Return [x, y] of the center of cell containing provided text 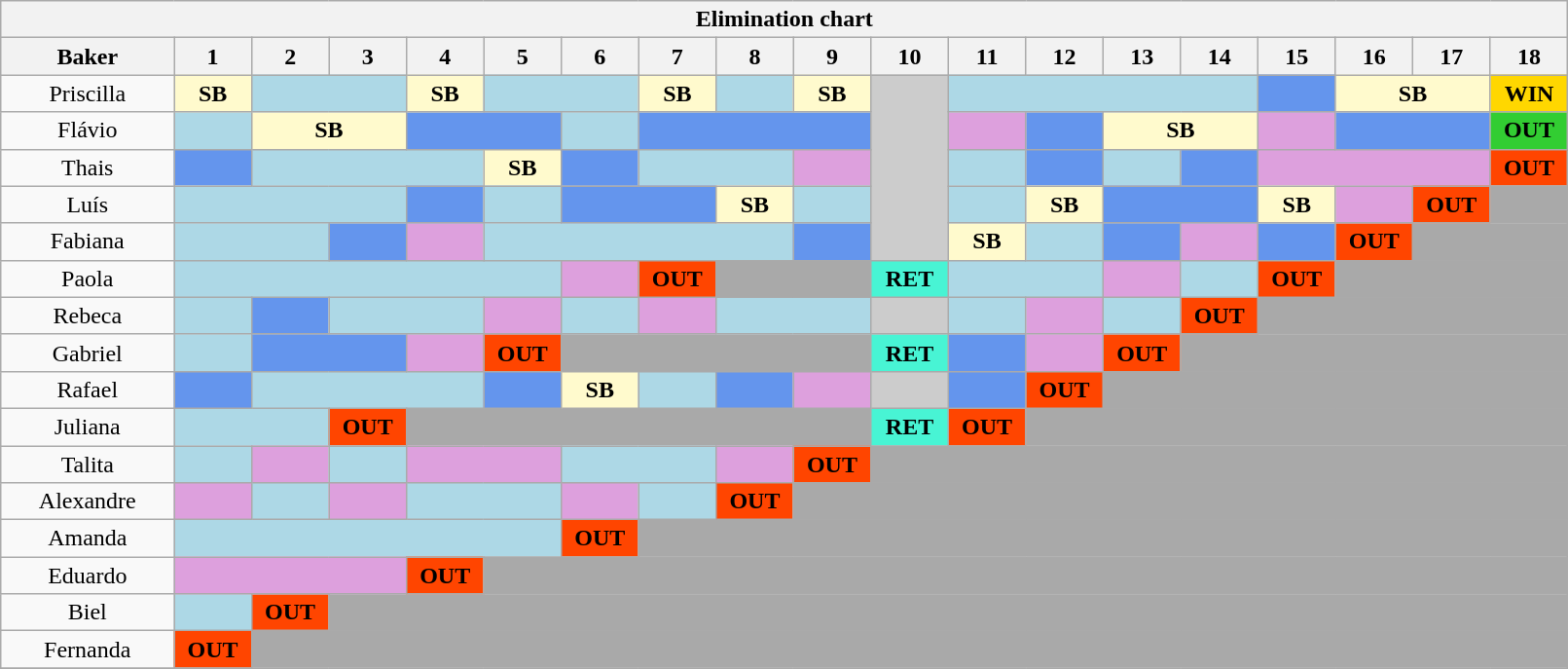
2 [290, 56]
Luís [88, 204]
Biel [88, 613]
9 [832, 56]
1 [213, 56]
Fernanda [88, 650]
18 [1529, 56]
7 [677, 56]
Elimination chart [784, 19]
Amanda [88, 539]
Gabriel [88, 353]
Alexandre [88, 502]
Paola [88, 279]
16 [1374, 56]
Rebeca [88, 316]
Flávio [88, 130]
Thais [88, 167]
Eduardo [88, 576]
Talita [88, 465]
12 [1065, 56]
13 [1142, 56]
5 [523, 56]
3 [368, 56]
11 [987, 56]
15 [1296, 56]
Juliana [88, 427]
WIN [1529, 93]
Rafael [88, 390]
8 [755, 56]
Fabiana [88, 242]
6 [601, 56]
Baker [88, 56]
4 [445, 56]
10 [910, 56]
14 [1220, 56]
Priscilla [88, 93]
17 [1452, 56]
